Return the (X, Y) coordinate for the center point of the cell that contains the specified text.  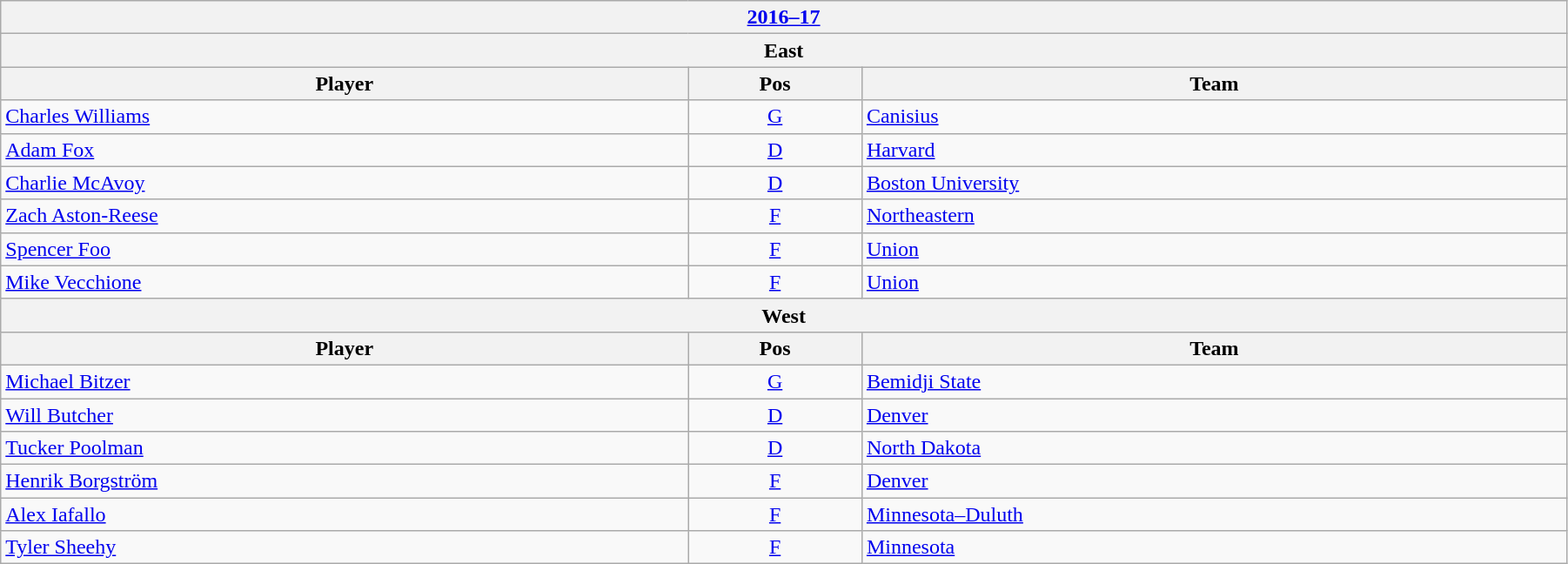
Mike Vecchione (345, 282)
Harvard (1214, 150)
Henrik Borgström (345, 481)
Charles Williams (345, 117)
Will Butcher (345, 415)
Bemidji State (1214, 381)
Alex Iafallo (345, 514)
Minnesota–Duluth (1214, 514)
Tyler Sheehy (345, 547)
Zach Aston-Reese (345, 216)
Michael Bitzer (345, 381)
Adam Fox (345, 150)
Minnesota (1214, 547)
East (784, 50)
Tucker Poolman (345, 448)
Charlie McAvoy (345, 183)
Boston University (1214, 183)
Canisius (1214, 117)
North Dakota (1214, 448)
Spencer Foo (345, 249)
West (784, 315)
2016–17 (784, 17)
Northeastern (1214, 216)
